From the cell containing the given text, extract its center point as [X, Y] coordinate. 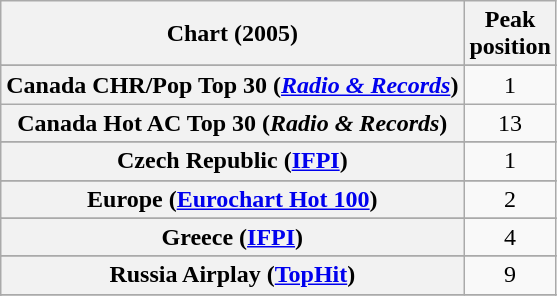
Peakposition [510, 34]
Russia Airplay (TopHit) [232, 275]
Canada Hot AC Top 30 (Radio & Records) [232, 123]
2 [510, 199]
Europe (Eurochart Hot 100) [232, 199]
Canada CHR/Pop Top 30 (Radio & Records) [232, 85]
4 [510, 237]
Greece (IFPI) [232, 237]
Czech Republic (IFPI) [232, 161]
9 [510, 275]
Chart (2005) [232, 34]
13 [510, 123]
